Capture the cell that displays the provided text and extract its (x, y) central coordinate. 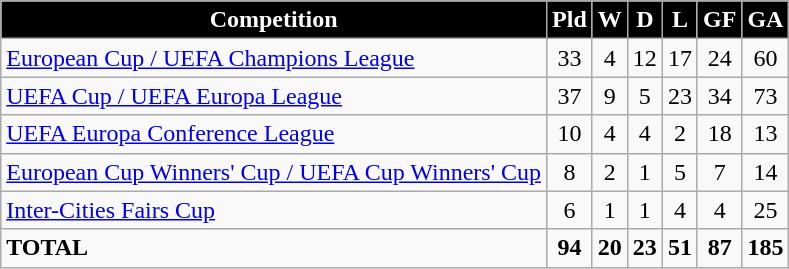
24 (719, 58)
87 (719, 248)
94 (570, 248)
UEFA Europa Conference League (274, 134)
20 (610, 248)
Inter-Cities Fairs Cup (274, 210)
European Cup Winners' Cup / UEFA Cup Winners' Cup (274, 172)
6 (570, 210)
TOTAL (274, 248)
60 (766, 58)
GA (766, 20)
8 (570, 172)
D (644, 20)
European Cup / UEFA Champions League (274, 58)
UEFA Cup / UEFA Europa League (274, 96)
51 (680, 248)
10 (570, 134)
37 (570, 96)
73 (766, 96)
Competition (274, 20)
13 (766, 134)
33 (570, 58)
9 (610, 96)
L (680, 20)
GF (719, 20)
12 (644, 58)
17 (680, 58)
7 (719, 172)
34 (719, 96)
W (610, 20)
185 (766, 248)
Pld (570, 20)
18 (719, 134)
25 (766, 210)
14 (766, 172)
